Search for the cell housing the specified text and yield its (X, Y) center coordinate. 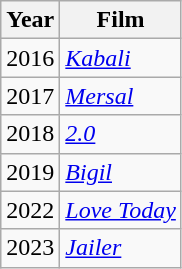
Mersal (121, 96)
Bigil (121, 172)
2023 (30, 248)
2022 (30, 210)
Jailer (121, 248)
2016 (30, 58)
Love Today (121, 210)
2019 (30, 172)
Film (121, 20)
Kabali (121, 58)
Year (30, 20)
2017 (30, 96)
2018 (30, 134)
2.0 (121, 134)
